Detect which cell encompasses the target text, then output its (X, Y) center coordinate. 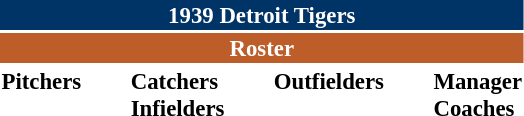
1939 Detroit Tigers (262, 15)
Roster (262, 48)
